Find where the given text appears and provide that cell's center as [x, y] coordinate. 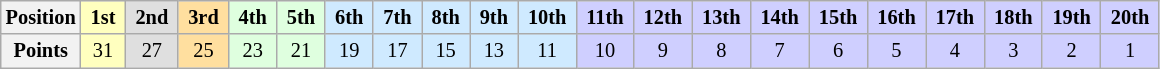
8 [721, 51]
4 [955, 51]
3 [1013, 51]
5 [896, 51]
Position [41, 17]
25 [203, 51]
15 [446, 51]
12th [663, 17]
19th [1071, 17]
17th [955, 17]
9 [663, 51]
11th [604, 17]
1 [1130, 51]
4th [253, 17]
19 [349, 51]
7 [779, 51]
5th [301, 17]
13th [721, 17]
31 [104, 51]
2nd [152, 17]
1st [104, 17]
6 [838, 51]
8th [446, 17]
3rd [203, 17]
27 [152, 51]
10 [604, 51]
Points [41, 51]
18th [1013, 17]
16th [896, 17]
2 [1071, 51]
11 [547, 51]
14th [779, 17]
15th [838, 17]
17 [397, 51]
10th [547, 17]
9th [494, 17]
20th [1130, 17]
6th [349, 17]
21 [301, 51]
13 [494, 51]
23 [253, 51]
7th [397, 17]
